Output the (X, Y) coordinate of the center of the cell containing the given text.  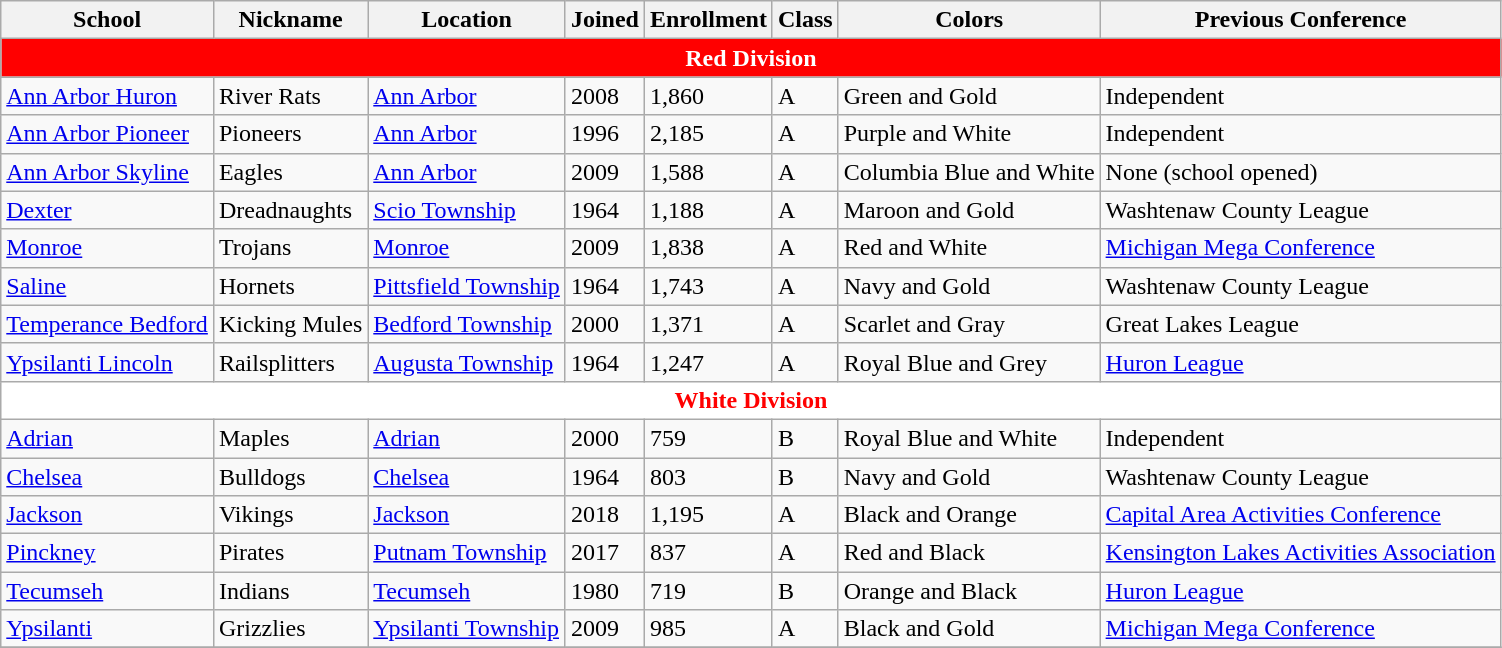
Bedford Township (467, 324)
Temperance Bedford (108, 324)
Ann Arbor Pioneer (108, 134)
719 (708, 591)
Purple and White (969, 134)
Scarlet and Gray (969, 324)
2008 (604, 96)
1,743 (708, 286)
Augusta Township (467, 362)
Pinckney (108, 553)
Bulldogs (290, 477)
Royal Blue and Grey (969, 362)
759 (708, 438)
River Rats (290, 96)
Pirates (290, 553)
1,247 (708, 362)
None (school opened) (1300, 172)
Ypsilanti (108, 629)
Scio Township (467, 210)
Eagles (290, 172)
1,188 (708, 210)
White Division (751, 400)
School (108, 20)
Black and Orange (969, 515)
Capital Area Activities Conference (1300, 515)
Enrollment (708, 20)
Dreadnaughts (290, 210)
Red Division (751, 58)
Kensington Lakes Activities Association (1300, 553)
1996 (604, 134)
Red and White (969, 248)
Pittsfield Township (467, 286)
Pioneers (290, 134)
1,195 (708, 515)
Previous Conference (1300, 20)
Ann Arbor Huron (108, 96)
Class (805, 20)
1,838 (708, 248)
2018 (604, 515)
837 (708, 553)
Railsplitters (290, 362)
Indians (290, 591)
2017 (604, 553)
1,860 (708, 96)
Grizzlies (290, 629)
Ypsilanti Lincoln (108, 362)
Black and Gold (969, 629)
Ypsilanti Township (467, 629)
Joined (604, 20)
Orange and Black (969, 591)
1,588 (708, 172)
Putnam Township (467, 553)
Red and Black (969, 553)
1,371 (708, 324)
Nickname (290, 20)
985 (708, 629)
Trojans (290, 248)
Kicking Mules (290, 324)
Saline (108, 286)
2,185 (708, 134)
Hornets (290, 286)
803 (708, 477)
Maples (290, 438)
Green and Gold (969, 96)
Dexter (108, 210)
Columbia Blue and White (969, 172)
Colors (969, 20)
1980 (604, 591)
Ann Arbor Skyline (108, 172)
Royal Blue and White (969, 438)
Maroon and Gold (969, 210)
Location (467, 20)
Great Lakes League (1300, 324)
Vikings (290, 515)
